Return [x, y] of the center of cell containing provided text 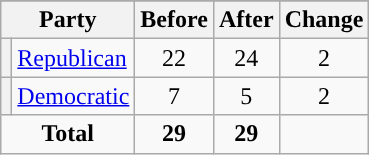
After [246, 20]
Total [68, 134]
Before [174, 20]
Change [324, 20]
7 [174, 96]
22 [174, 58]
Democratic [74, 96]
Party [68, 20]
24 [246, 58]
Republican [74, 58]
5 [246, 96]
